Detect which cell encompasses the target text, then output its (x, y) center coordinate. 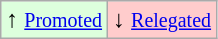
↑ Promoted (54, 20)
↓ Relegated (162, 20)
